For the text-containing cell, return its midpoint in [x, y] coordinate format. 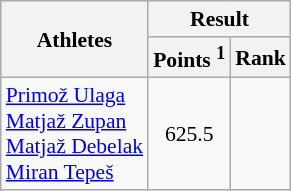
Points 1 [189, 58]
Primož UlagaMatjaž ZupanMatjaž DebelakMiran Tepeš [74, 134]
Athletes [74, 40]
Result [220, 19]
625.5 [189, 134]
Rank [260, 58]
